Output the [X, Y] coordinate of the center of the cell containing the given text.  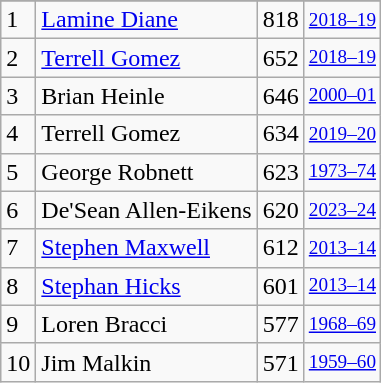
1959–60 [342, 362]
4 [18, 134]
2023–24 [342, 210]
646 [280, 96]
5 [18, 172]
Stephan Hicks [146, 286]
2019–20 [342, 134]
1968–69 [342, 324]
1 [18, 20]
620 [280, 210]
3 [18, 96]
6 [18, 210]
Loren Bracci [146, 324]
George Robnett [146, 172]
10 [18, 362]
8 [18, 286]
634 [280, 134]
571 [280, 362]
577 [280, 324]
7 [18, 248]
623 [280, 172]
Jim Malkin [146, 362]
9 [18, 324]
652 [280, 58]
Stephen Maxwell [146, 248]
601 [280, 286]
De'Sean Allen-Eikens [146, 210]
818 [280, 20]
2000–01 [342, 96]
2 [18, 58]
Lamine Diane [146, 20]
612 [280, 248]
1973–74 [342, 172]
Brian Heinle [146, 96]
